Determine the (x, y) coordinate at the center of the cell enclosing the given text.  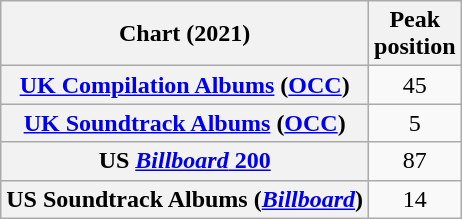
UK Soundtrack Albums (OCC) (185, 123)
Peakposition (415, 34)
45 (415, 85)
US Soundtrack Albums (Billboard) (185, 199)
US Billboard 200 (185, 161)
UK Compilation Albums (OCC) (185, 85)
87 (415, 161)
5 (415, 123)
Chart (2021) (185, 34)
14 (415, 199)
